From the cell containing the given text, extract its center point as (x, y) coordinate. 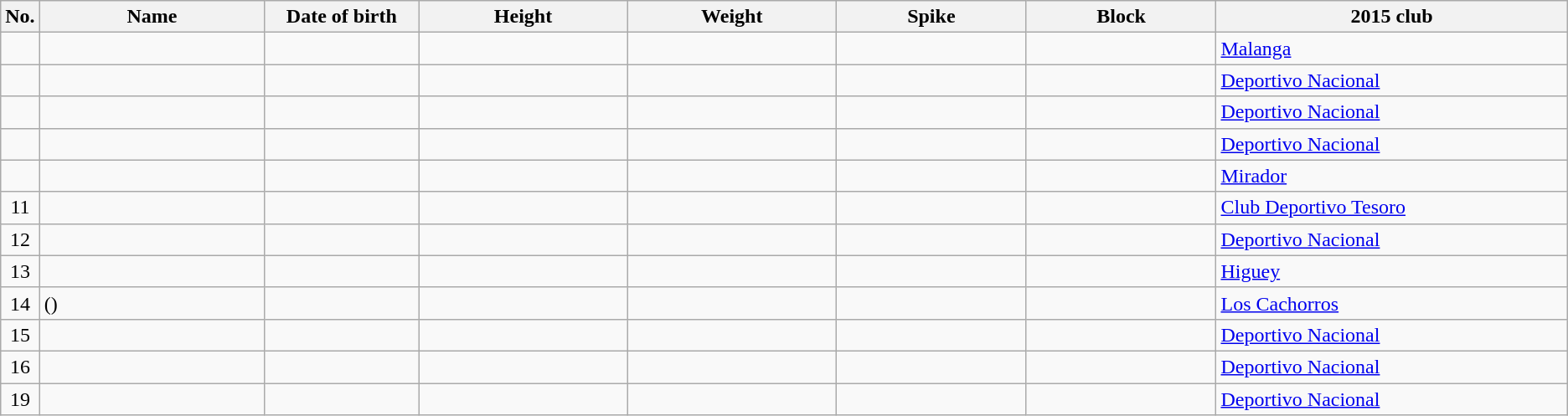
Mirador (1392, 176)
Los Cachorros (1392, 303)
Higuey (1392, 271)
14 (20, 303)
Block (1121, 17)
13 (20, 271)
No. (20, 17)
Club Deportivo Tesoro (1392, 208)
Name (152, 17)
Spike (931, 17)
11 (20, 208)
12 (20, 239)
2015 club (1392, 17)
16 (20, 367)
Malanga (1392, 49)
Height (523, 17)
15 (20, 335)
() (152, 303)
Date of birth (342, 17)
19 (20, 399)
Weight (732, 17)
